Search for the cell housing the specified text and yield its [x, y] center coordinate. 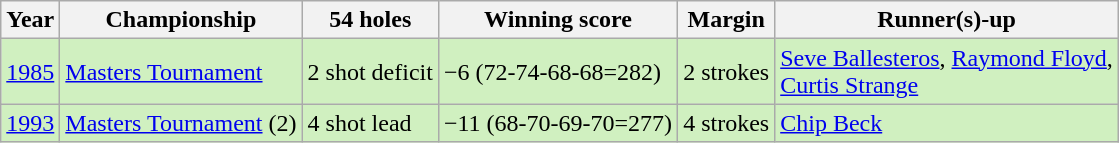
Championship [181, 20]
Masters Tournament [181, 72]
4 shot lead [370, 123]
54 holes [370, 20]
Runner(s)-up [947, 20]
Winning score [558, 20]
−11 (68-70-69-70=277) [558, 123]
Chip Beck [947, 123]
−6 (72-74-68-68=282) [558, 72]
4 strokes [726, 123]
2 shot deficit [370, 72]
Seve Ballesteros, Raymond Floyd, Curtis Strange [947, 72]
2 strokes [726, 72]
Masters Tournament (2) [181, 123]
Margin [726, 20]
1985 [30, 72]
Year [30, 20]
1993 [30, 123]
